For the text-containing cell, return its midpoint in [X, Y] coordinate format. 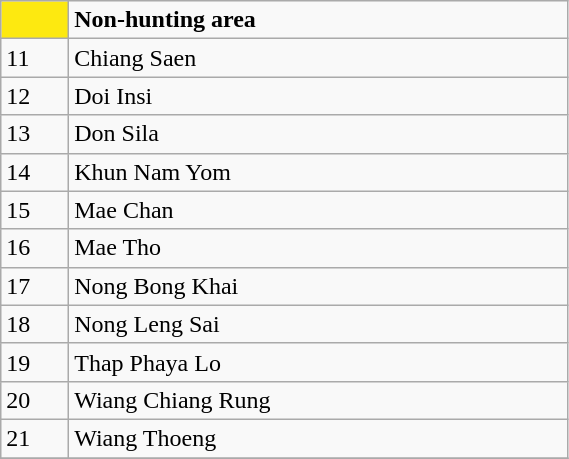
13 [35, 134]
21 [35, 438]
16 [35, 248]
14 [35, 172]
15 [35, 210]
20 [35, 400]
12 [35, 96]
19 [35, 362]
Nong Bong Khai [318, 286]
Mae Tho [318, 248]
17 [35, 286]
Mae Chan [318, 210]
Doi Insi [318, 96]
18 [35, 324]
Don Sila [318, 134]
11 [35, 58]
Nong Leng Sai [318, 324]
Wiang Chiang Rung [318, 400]
Wiang Thoeng [318, 438]
Thap Phaya Lo [318, 362]
Khun Nam Yom [318, 172]
Chiang Saen [318, 58]
Non-hunting area [318, 20]
